For the text-containing cell, return its midpoint in [X, Y] coordinate format. 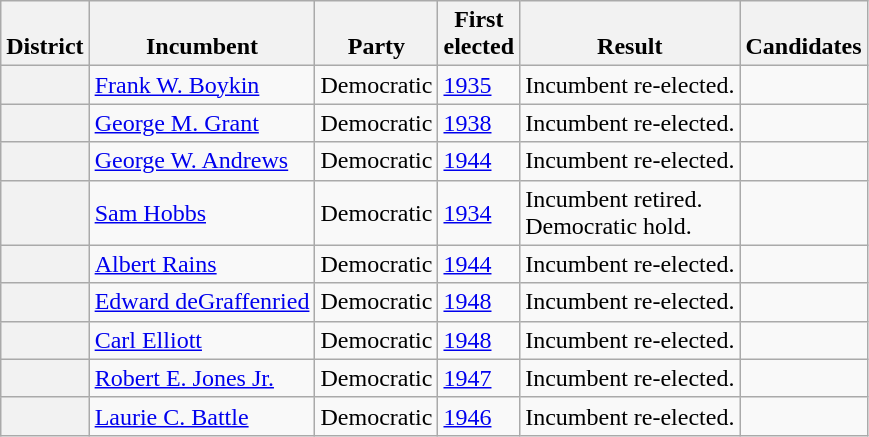
1935 [479, 85]
District [45, 34]
Robert E. Jones Jr. [202, 378]
1946 [479, 416]
Candidates [804, 34]
Incumbent retired.Democratic hold. [630, 212]
Party [376, 34]
Edward deGraffenried [202, 302]
George M. Grant [202, 123]
Firstelected [479, 34]
Result [630, 34]
Laurie C. Battle [202, 416]
1934 [479, 212]
1938 [479, 123]
George W. Andrews [202, 161]
Frank W. Boykin [202, 85]
Incumbent [202, 34]
1947 [479, 378]
Carl Elliott [202, 340]
Albert Rains [202, 264]
Sam Hobbs [202, 212]
